Determine the (x, y) coordinate at the center of the cell enclosing the given text.  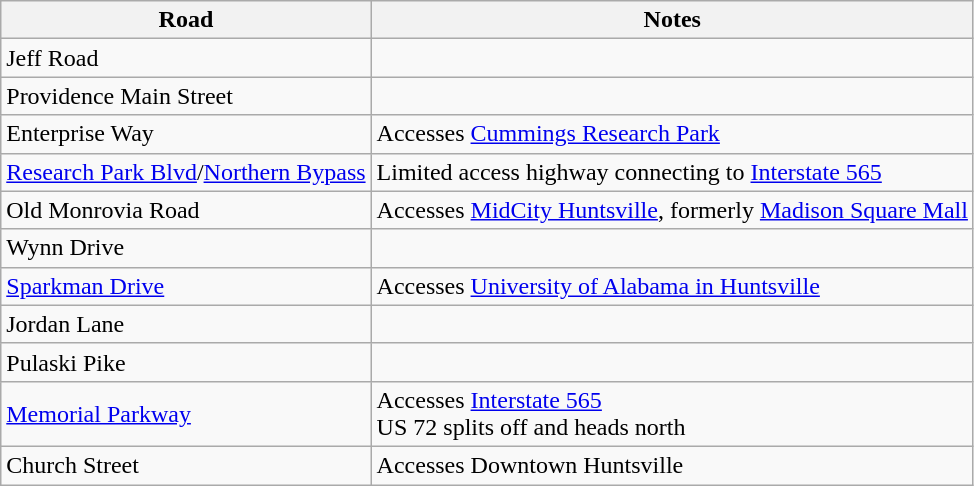
Accesses University of Alabama in Huntsville (672, 286)
Jeff Road (186, 58)
Wynn Drive (186, 248)
Accesses Cummings Research Park (672, 134)
Notes (672, 20)
Road (186, 20)
Providence Main Street (186, 96)
Accesses Downtown Huntsville (672, 465)
Pulaski Pike (186, 362)
Church Street (186, 465)
Research Park Blvd/Northern Bypass (186, 172)
Enterprise Way (186, 134)
Accesses Interstate 565US 72 splits off and heads north (672, 414)
Sparkman Drive (186, 286)
Memorial Parkway (186, 414)
Accesses MidCity Huntsville, formerly Madison Square Mall (672, 210)
Limited access highway connecting to Interstate 565 (672, 172)
Jordan Lane (186, 324)
Old Monrovia Road (186, 210)
